Locate the cell with the specified text and output its (x, y) center coordinate. 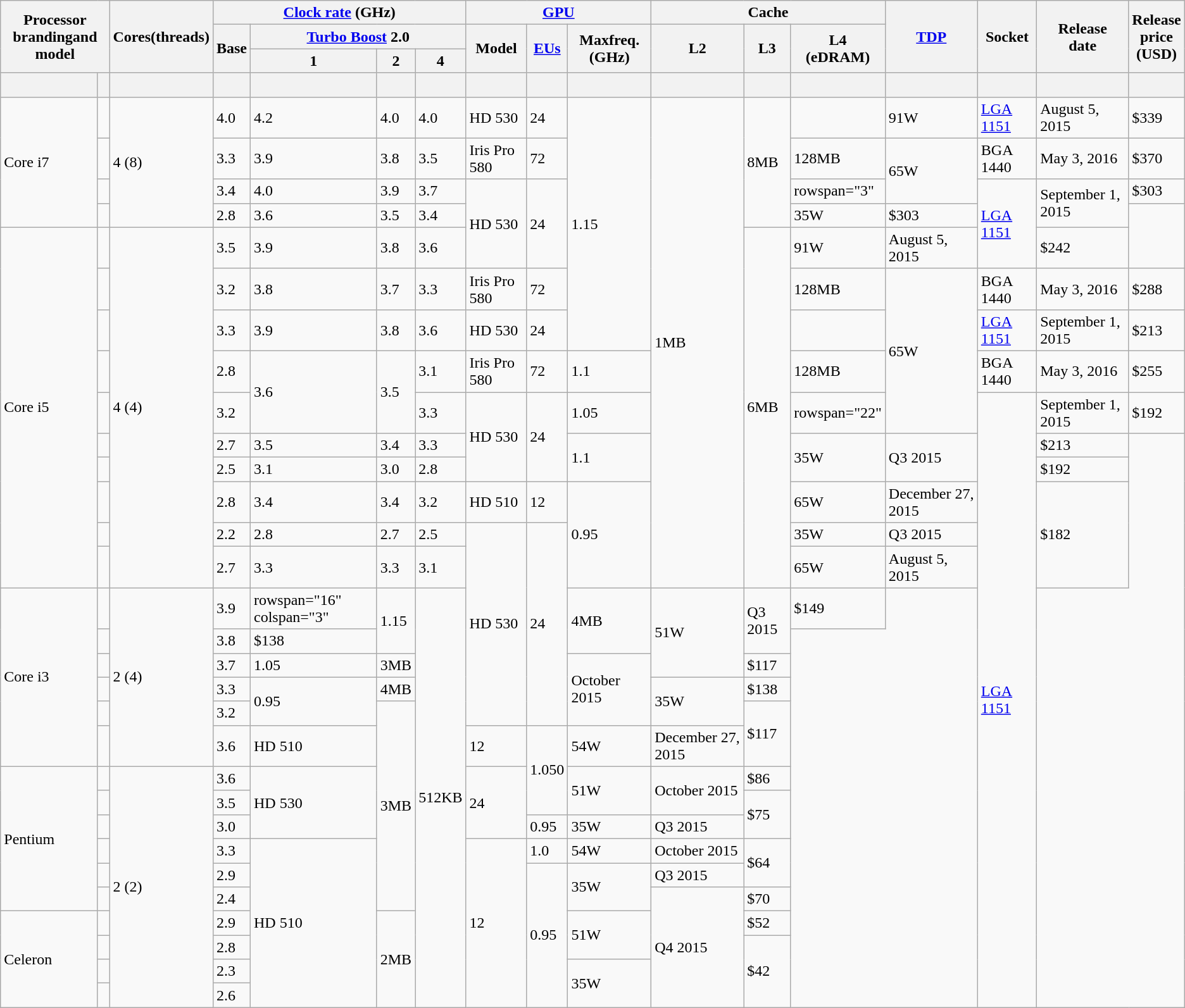
$64 (767, 862)
2MB (396, 959)
rowspan="22" (838, 413)
$52 (767, 923)
Cache (768, 13)
2 (2) (161, 887)
Releaseprice(USD) (1157, 37)
4 (4) (161, 408)
4.2 (313, 118)
Turbo Boost 2.0 (358, 37)
4 (441, 61)
Maxfreq.(GHz) (610, 49)
$339 (1157, 118)
Model (496, 49)
$370 (1157, 158)
EUs (547, 49)
Core i5 (49, 408)
rowspan="3" (838, 191)
2.4 (232, 899)
$75 (767, 814)
$70 (767, 899)
$288 (1157, 289)
2.2 (232, 535)
Pentium (49, 838)
2.3 (232, 971)
Q4 2015 (698, 947)
Core i7 (49, 162)
$255 (1157, 371)
8MB (767, 162)
1.050 (547, 769)
2.6 (232, 995)
Releasedate (1082, 37)
1 (313, 61)
L3 (767, 49)
rowspan="16" colspan="3" (313, 609)
$149 (838, 609)
2 (396, 61)
TDP (931, 37)
$42 (767, 971)
$86 (767, 778)
4 (8) (161, 162)
6MB (767, 408)
2 (4) (161, 677)
1MB (698, 342)
1.0 (547, 850)
Clock rate (GHz) (339, 13)
L2 (698, 49)
Celeron (49, 959)
Base (232, 49)
L4 (eDRAM) (838, 49)
GPU (558, 13)
$182 (1082, 535)
512KB (441, 797)
Processorbrandingand model (55, 37)
Core i3 (49, 677)
Socket (1006, 37)
Cores(threads) (161, 37)
$242 (1082, 248)
